For the text-containing cell, return its midpoint in [X, Y] coordinate format. 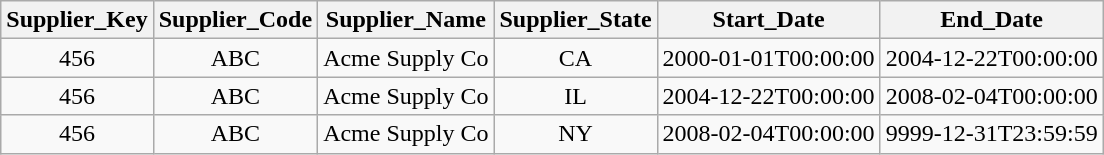
NY [576, 134]
Start_Date [768, 20]
End_Date [992, 20]
9999-12-31T23:59:59 [992, 134]
Supplier_State [576, 20]
IL [576, 96]
Supplier_Key [77, 20]
Supplier_Code [235, 20]
2000-01-01T00:00:00 [768, 58]
Supplier_Name [406, 20]
CA [576, 58]
